Capture the cell that displays the provided text and extract its [x, y] central coordinate. 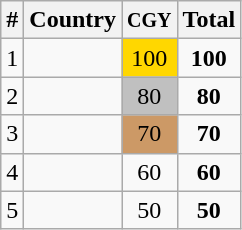
# [12, 20]
5 [12, 210]
Country [73, 20]
1 [12, 58]
3 [12, 134]
CGY [150, 20]
4 [12, 172]
2 [12, 96]
Total [209, 20]
